Identify which cell holds the provided text, then report its [x, y] central coordinate. 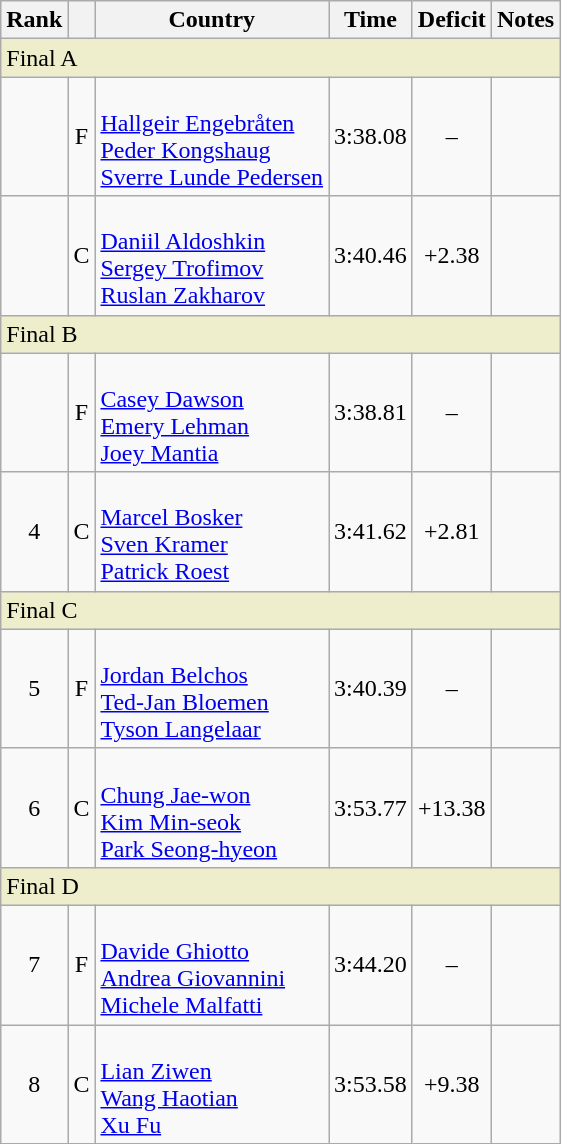
Davide GhiottoAndrea GiovanniniMichele Malfatti [212, 964]
3:40.39 [371, 688]
4 [34, 532]
Casey DawsonEmery LehmanJoey Mantia [212, 412]
Time [371, 20]
+2.38 [452, 256]
3:44.20 [371, 964]
Final D [280, 886]
5 [34, 688]
Rank [34, 20]
+13.38 [452, 808]
Daniil AldoshkinSergey TrofimovRuslan Zakharov [212, 256]
Hallgeir EngebråtenPeder KongshaugSverre Lunde Pedersen [212, 136]
Country [212, 20]
Final A [280, 58]
7 [34, 964]
3:53.77 [371, 808]
Final C [280, 610]
Lian ZiwenWang HaotianXu Fu [212, 1084]
3:40.46 [371, 256]
Final B [280, 334]
3:38.81 [371, 412]
6 [34, 808]
3:41.62 [371, 532]
+9.38 [452, 1084]
8 [34, 1084]
Deficit [452, 20]
3:53.58 [371, 1084]
Notes [525, 20]
3:38.08 [371, 136]
Marcel BoskerSven KramerPatrick Roest [212, 532]
+2.81 [452, 532]
Jordan BelchosTed-Jan BloemenTyson Langelaar [212, 688]
Chung Jae-wonKim Min-seokPark Seong-hyeon [212, 808]
